Return (X, Y) of the center of cell containing provided text 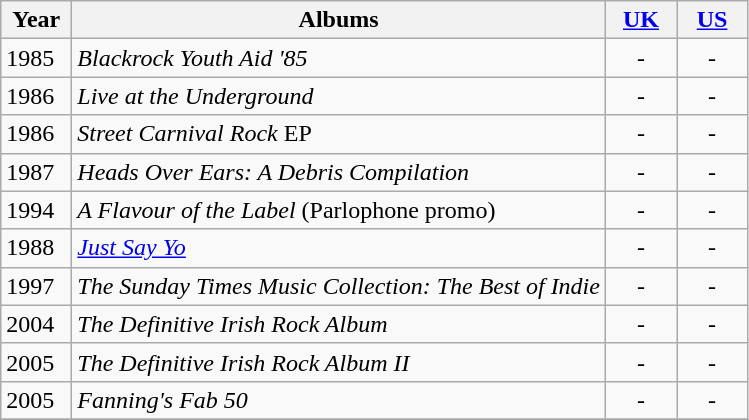
1997 (36, 286)
The Sunday Times Music Collection: The Best of Indie (339, 286)
Fanning's Fab 50 (339, 400)
2004 (36, 324)
The Definitive Irish Rock Album II (339, 362)
Live at the Underground (339, 96)
UK (640, 20)
Street Carnival Rock EP (339, 134)
Year (36, 20)
Albums (339, 20)
Blackrock Youth Aid '85 (339, 58)
A Flavour of the Label (Parlophone promo) (339, 210)
1987 (36, 172)
Heads Over Ears: A Debris Compilation (339, 172)
Just Say Yo (339, 248)
1988 (36, 248)
1994 (36, 210)
The Definitive Irish Rock Album (339, 324)
US (712, 20)
1985 (36, 58)
